Pinpoint the cell where the given text exists, returning its [X, Y] midpoint coordinate. 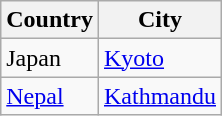
Japan [50, 58]
Nepal [50, 96]
City [160, 20]
Kyoto [160, 58]
Kathmandu [160, 96]
Country [50, 20]
